Return the [X, Y] coordinate for the center point of the cell that contains the specified text.  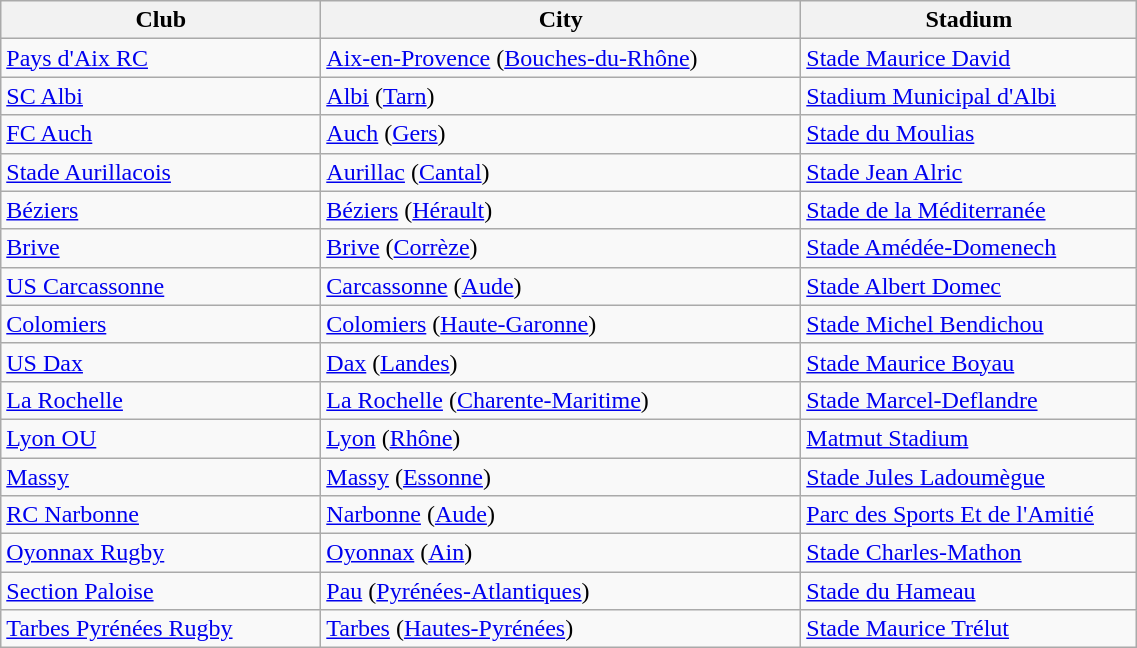
Béziers [161, 210]
Stade Marcel-Deflandre [969, 400]
Stade Maurice Trélut [969, 629]
Stade Aurillacois [161, 172]
Stade Jules Ladoumègue [969, 477]
Tarbes (Hautes-Pyrénées) [561, 629]
Massy [161, 477]
Brive [161, 248]
Albi (Tarn) [561, 96]
Stade du Hameau [969, 591]
Lyon OU [161, 438]
Stadium Municipal d'Albi [969, 96]
Lyon (Rhône) [561, 438]
Stade Albert Domec [969, 286]
Stade Maurice Boyau [969, 362]
Aurillac (Cantal) [561, 172]
Aix-en-Provence (Bouches-du-Rhône) [561, 58]
Stade Amédée-Domenech [969, 248]
RC Narbonne [161, 515]
Narbonne (Aude) [561, 515]
Massy (Essonne) [561, 477]
Colomiers (Haute-Garonne) [561, 324]
Brive (Corrèze) [561, 248]
Auch (Gers) [561, 134]
Club [161, 20]
Oyonnax (Ain) [561, 553]
Stade Maurice David [969, 58]
Matmut Stadium [969, 438]
Tarbes Pyrénées Rugby [161, 629]
US Dax [161, 362]
Stade de la Méditerranée [969, 210]
Stade Jean Alric [969, 172]
Dax (Landes) [561, 362]
Pau (Pyrénées-Atlantiques) [561, 591]
Parc des Sports Et de l'Amitié [969, 515]
FC Auch [161, 134]
Stade Charles-Mathon [969, 553]
Béziers (Hérault) [561, 210]
Stade du Moulias [969, 134]
La Rochelle (Charente-Maritime) [561, 400]
Oyonnax Rugby [161, 553]
La Rochelle [161, 400]
Stadium [969, 20]
US Carcassonne [161, 286]
Section Paloise [161, 591]
Colomiers [161, 324]
City [561, 20]
Pays d'Aix RC [161, 58]
SC Albi [161, 96]
Carcassonne (Aude) [561, 286]
Stade Michel Bendichou [969, 324]
